Locate the cell with the specified text and output its [x, y] center coordinate. 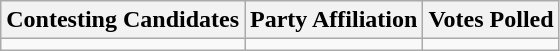
Contesting Candidates [123, 20]
Party Affiliation [334, 20]
Votes Polled [491, 20]
